Find where the given text appears and provide that cell's center as [X, Y] coordinate. 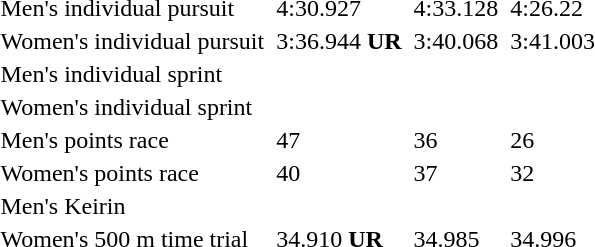
40 [339, 173]
3:36.944 UR [339, 41]
36 [456, 140]
47 [339, 140]
3:40.068 [456, 41]
37 [456, 173]
